Determine the [X, Y] coordinate at the center of the cell enclosing the given text.  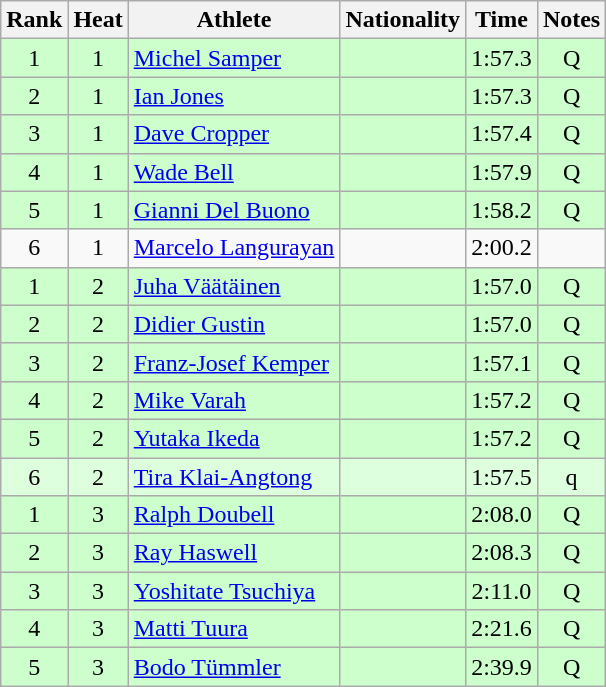
Notes [571, 20]
Matti Tuura [234, 629]
Nationality [403, 20]
Gianni Del Buono [234, 210]
Rank [34, 20]
Athlete [234, 20]
Ray Haswell [234, 553]
2:00.2 [502, 248]
Franz-Josef Kemper [234, 362]
Yutaka Ikeda [234, 438]
2:39.9 [502, 667]
1:57.1 [502, 362]
1:58.2 [502, 210]
2:11.0 [502, 591]
Bodo Tümmler [234, 667]
Dave Cropper [234, 134]
q [571, 477]
1:57.4 [502, 134]
1:57.5 [502, 477]
Juha Väätäinen [234, 286]
Didier Gustin [234, 324]
Marcelo Langurayan [234, 248]
1:57.9 [502, 172]
2:08.0 [502, 515]
Mike Varah [234, 400]
Time [502, 20]
Michel Samper [234, 58]
2:21.6 [502, 629]
2:08.3 [502, 553]
Tira Klai-Angtong [234, 477]
Heat [98, 20]
Ralph Doubell [234, 515]
Ian Jones [234, 96]
Yoshitate Tsuchiya [234, 591]
Wade Bell [234, 172]
